Capture the cell that displays the provided text and extract its [X, Y] central coordinate. 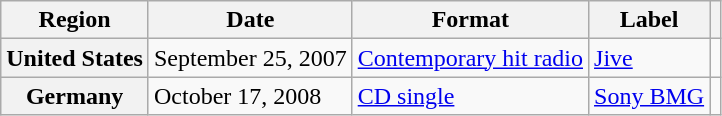
Sony BMG [650, 96]
Contemporary hit radio [470, 58]
Germany [75, 96]
Jive [650, 58]
October 17, 2008 [250, 96]
Format [470, 20]
Date [250, 20]
September 25, 2007 [250, 58]
Region [75, 20]
Label [650, 20]
CD single [470, 96]
United States [75, 58]
